Return (X, Y) of the center of cell containing provided text 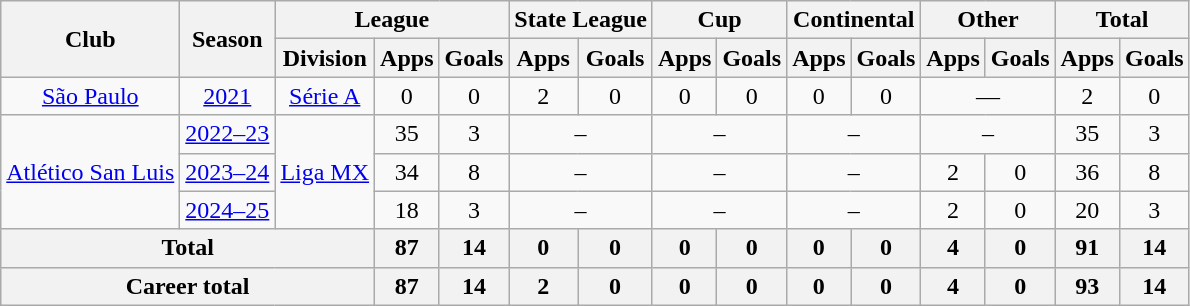
18 (407, 210)
20 (1087, 210)
League (392, 20)
93 (1087, 286)
Continental (854, 20)
Season (228, 39)
Cup (719, 20)
São Paulo (90, 96)
Liga MX (325, 172)
2021 (228, 96)
Other (988, 20)
Career total (188, 286)
36 (1087, 172)
Série A (325, 96)
— (988, 96)
Club (90, 39)
91 (1087, 248)
State League (581, 20)
2024–25 (228, 210)
2023–24 (228, 172)
34 (407, 172)
Division (325, 58)
Atlético San Luis (90, 172)
2022–23 (228, 134)
